Search for the cell housing the specified text and yield its (X, Y) center coordinate. 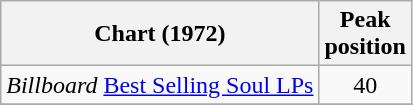
Billboard Best Selling Soul LPs (160, 85)
40 (365, 85)
Chart (1972) (160, 34)
Peakposition (365, 34)
